Provide the (x, y) coordinate of the cell's center where the given text is located.  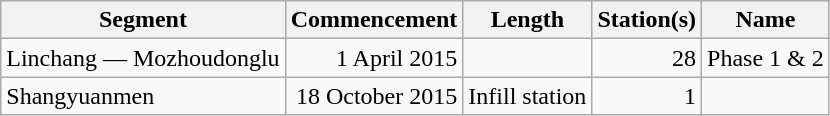
18 October 2015 (374, 96)
Segment (143, 20)
1 April 2015 (374, 58)
28 (647, 58)
Linchang — Mozhoudonglu (143, 58)
Infill station (528, 96)
Shangyuanmen (143, 96)
Phase 1 & 2 (766, 58)
1 (647, 96)
Commencement (374, 20)
Station(s) (647, 20)
Length (528, 20)
Name (766, 20)
